Provide the [X, Y] coordinate of the cell's center where the given text is located.  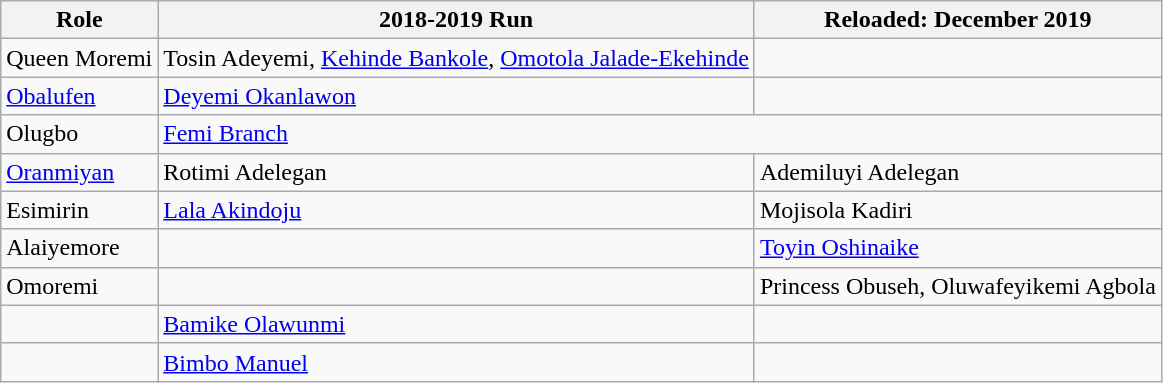
Obalufen [80, 96]
Tosin Adeyemi, Kehinde Bankole, Omotola Jalade-Ekehinde [456, 58]
Reloaded: December 2019 [958, 20]
Lala Akindoju [456, 210]
Femi Branch [660, 134]
Bamike Olawunmi [456, 324]
Queen Moremi [80, 58]
Alaiyemore [80, 248]
Deyemi Okanlawon [456, 96]
Princess Obuseh, Oluwafeyikemi Agbola [958, 286]
Rotimi Adelegan [456, 172]
Esimirin [80, 210]
Mojisola Kadiri [958, 210]
Oranmiyan [80, 172]
Ademiluyi Adelegan [958, 172]
Olugbo [80, 134]
Omoremi [80, 286]
2018-2019 Run [456, 20]
Bimbo Manuel [456, 362]
Role [80, 20]
Toyin Oshinaike [958, 248]
